Scan for the cell matching the given text and deliver its (X, Y) coordinate at center. 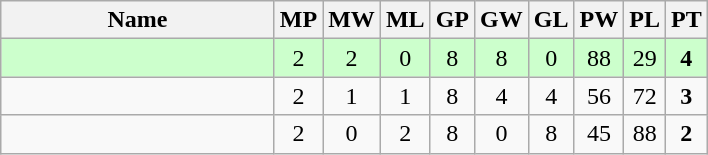
GL (551, 20)
MP (298, 20)
PT (687, 20)
72 (645, 96)
GP (452, 20)
PL (645, 20)
29 (645, 58)
GW (502, 20)
Name (138, 20)
ML (405, 20)
45 (599, 134)
MW (352, 20)
56 (599, 96)
PW (599, 20)
3 (687, 96)
